Extract the [x, y] coordinate from the center of the cell holding the provided text.  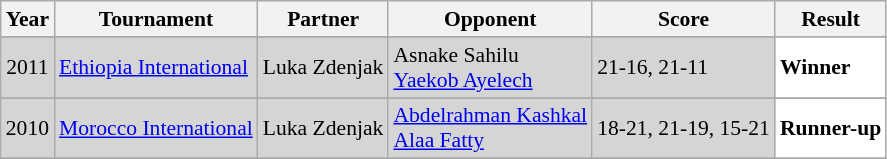
18-21, 21-19, 15-21 [684, 128]
Tournament [156, 19]
Year [28, 19]
Ethiopia International [156, 68]
Abdelrahman Kashkal Alaa Fatty [490, 128]
Winner [830, 68]
Score [684, 19]
Opponent [490, 19]
2010 [28, 128]
Partner [324, 19]
Asnake Sahilu Yaekob Ayelech [490, 68]
2011 [28, 68]
Runner-up [830, 128]
21-16, 21-11 [684, 68]
Morocco International [156, 128]
Result [830, 19]
